Search for the cell housing the specified text and yield its (X, Y) center coordinate. 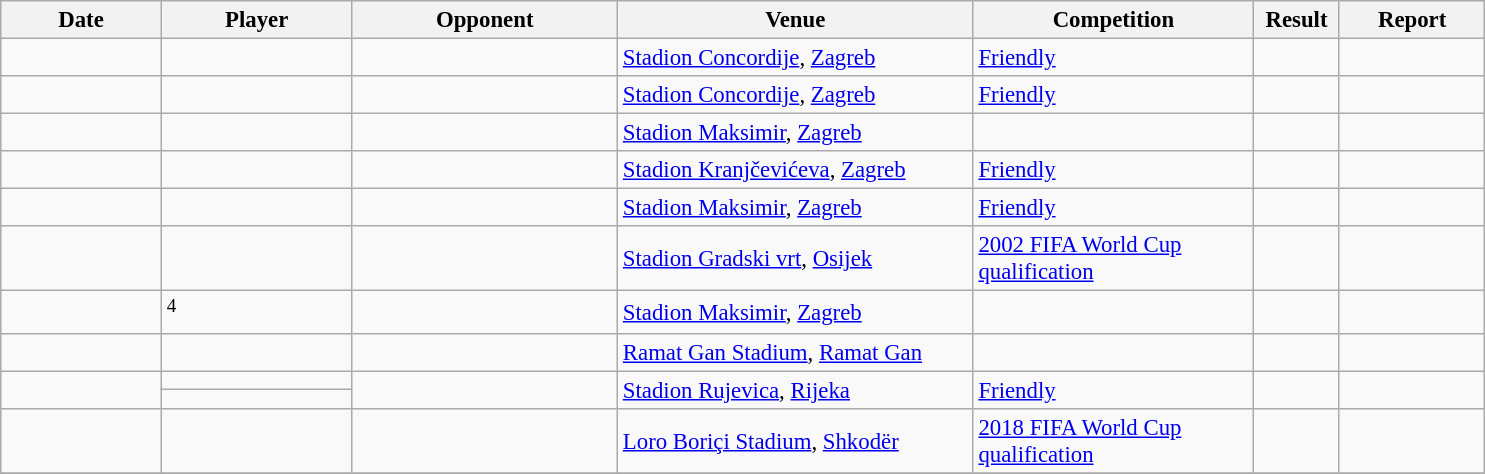
Ramat Gan Stadium, Ramat Gan (796, 352)
Venue (796, 20)
4 (256, 312)
Competition (1114, 20)
2002 FIFA World Cup qualification (1114, 258)
Report (1412, 20)
Stadion Rujevica, Rijeka (796, 390)
2018 FIFA World Cup qualification (1114, 440)
Stadion Kranjčevićeva, Zagreb (796, 170)
Player (256, 20)
Loro Boriçi Stadium, Shkodër (796, 440)
Result (1297, 20)
Date (82, 20)
Stadion Gradski vrt, Osijek (796, 258)
Opponent (485, 20)
